From the cell containing the given text, extract its center point as (X, Y) coordinate. 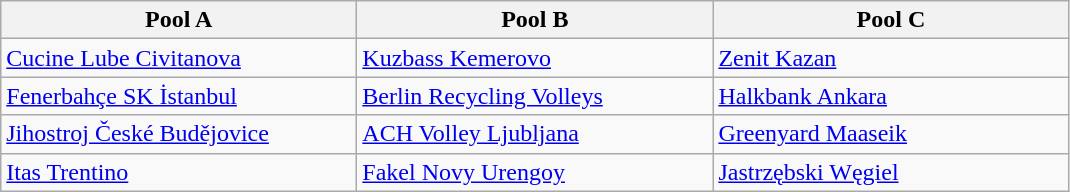
Cucine Lube Civitanova (179, 58)
Greenyard Maaseik (891, 134)
Fakel Novy Urengoy (535, 172)
Berlin Recycling Volleys (535, 96)
Fenerbahçe SK İstanbul (179, 96)
Pool C (891, 20)
Jihostroj České Budějovice (179, 134)
ACH Volley Ljubljana (535, 134)
Jastrzębski Węgiel (891, 172)
Kuzbass Kemerovo (535, 58)
Itas Trentino (179, 172)
Halkbank Ankara (891, 96)
Pool B (535, 20)
Pool A (179, 20)
Zenit Kazan (891, 58)
